Determine the (x, y) coordinate at the center of the cell enclosing the given text.  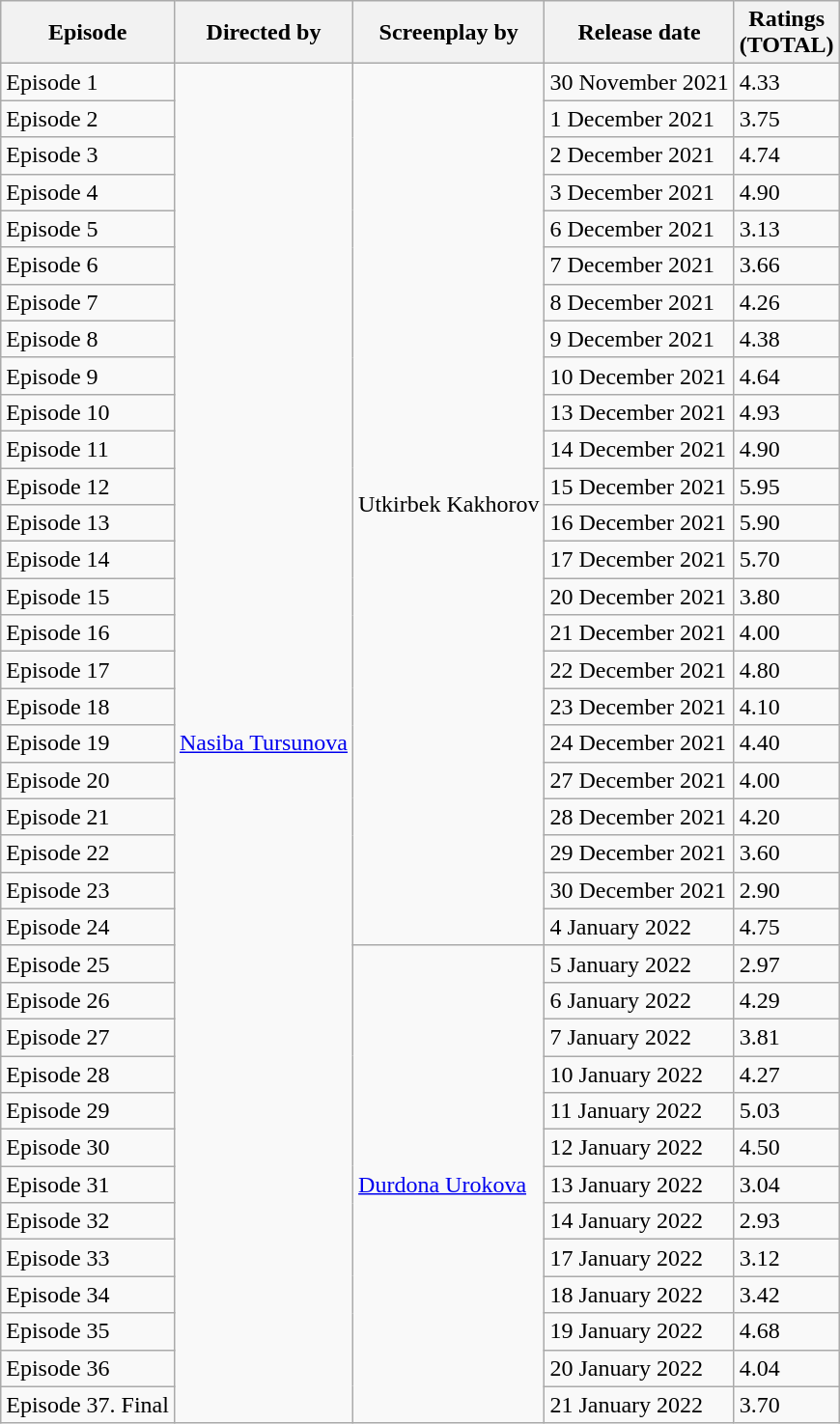
15 December 2021 (639, 486)
Episode 3 (88, 155)
4.50 (786, 1148)
27 December 2021 (639, 780)
Episode 25 (88, 963)
4.75 (786, 927)
21 January 2022 (639, 1405)
Episode 26 (88, 1000)
17 January 2022 (639, 1258)
5.90 (786, 523)
3.13 (786, 229)
Episode 28 (88, 1075)
Episode 35 (88, 1331)
Episode 9 (88, 376)
4.64 (786, 376)
3.60 (786, 853)
3.75 (786, 119)
2 December 2021 (639, 155)
Episode 15 (88, 597)
3.42 (786, 1295)
20 January 2022 (639, 1368)
4 January 2022 (639, 927)
Episode 24 (88, 927)
4.27 (786, 1075)
5.95 (786, 486)
Episode 20 (88, 780)
13 December 2021 (639, 412)
Episode 17 (88, 670)
2.93 (786, 1221)
Episode 5 (88, 229)
Episode 11 (88, 449)
8 December 2021 (639, 302)
Episode 36 (88, 1368)
Screenplay by (449, 33)
14 January 2022 (639, 1221)
Episode 22 (88, 853)
2.90 (786, 890)
4.74 (786, 155)
1 December 2021 (639, 119)
Episode 14 (88, 560)
Episode 12 (88, 486)
24 December 2021 (639, 743)
Episode 37. Final (88, 1405)
5 January 2022 (639, 963)
Episode 6 (88, 265)
4.93 (786, 412)
Episode 18 (88, 707)
Episode 23 (88, 890)
Episode 1 (88, 82)
Episode 4 (88, 192)
6 January 2022 (639, 1000)
4.68 (786, 1331)
Release date (639, 33)
Episode 2 (88, 119)
2.97 (786, 963)
3.70 (786, 1405)
23 December 2021 (639, 707)
Episode 7 (88, 302)
5.03 (786, 1111)
Episode 30 (88, 1148)
20 December 2021 (639, 597)
Episode 13 (88, 523)
Directed by (263, 33)
11 January 2022 (639, 1111)
4.40 (786, 743)
Nasiba Tursunova (263, 743)
12 January 2022 (639, 1148)
3.66 (786, 265)
Episode 8 (88, 339)
Episode 10 (88, 412)
Episode 16 (88, 633)
Episode 32 (88, 1221)
14 December 2021 (639, 449)
22 December 2021 (639, 670)
4.10 (786, 707)
21 December 2021 (639, 633)
5.70 (786, 560)
3.12 (786, 1258)
9 December 2021 (639, 339)
30 November 2021 (639, 82)
16 December 2021 (639, 523)
4.04 (786, 1368)
Episode 27 (88, 1037)
3.81 (786, 1037)
Episode 29 (88, 1111)
4.33 (786, 82)
3.04 (786, 1185)
4.20 (786, 817)
30 December 2021 (639, 890)
Utkirbek Kakhorov (449, 505)
4.29 (786, 1000)
17 December 2021 (639, 560)
6 December 2021 (639, 229)
Episode 19 (88, 743)
13 January 2022 (639, 1185)
Episode (88, 33)
4.38 (786, 339)
18 January 2022 (639, 1295)
7 January 2022 (639, 1037)
Episode 33 (88, 1258)
Durdona Urokova (449, 1184)
10 January 2022 (639, 1075)
Episode 31 (88, 1185)
Ratings(TOTAL) (786, 33)
28 December 2021 (639, 817)
Episode 34 (88, 1295)
29 December 2021 (639, 853)
10 December 2021 (639, 376)
19 January 2022 (639, 1331)
3 December 2021 (639, 192)
3.80 (786, 597)
Episode 21 (88, 817)
4.26 (786, 302)
4.80 (786, 670)
7 December 2021 (639, 265)
